Detect which cell encompasses the target text, then output its [x, y] center coordinate. 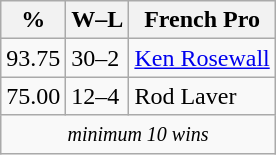
minimum 10 wins [138, 134]
93.75 [34, 58]
Rod Laver [202, 96]
75.00 [34, 96]
30–2 [98, 58]
% [34, 20]
Ken Rosewall [202, 58]
12–4 [98, 96]
W–L [98, 20]
French Pro [202, 20]
